Return [X, Y] of the center of cell containing provided text 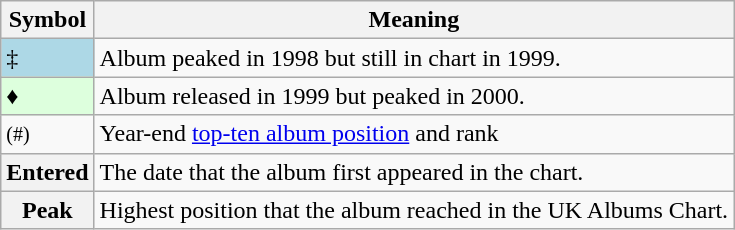
Album released in 1999 but peaked in 2000. [414, 96]
Peak [48, 210]
Highest position that the album reached in the UK Albums Chart. [414, 210]
‡ [48, 58]
Symbol [48, 20]
Album peaked in 1998 but still in chart in 1999. [414, 58]
Year-end top-ten album position and rank [414, 134]
Entered [48, 172]
(#) [48, 134]
Meaning [414, 20]
The date that the album first appeared in the chart. [414, 172]
♦ [48, 96]
